Output the (x, y) coordinate of the center of the cell containing the given text.  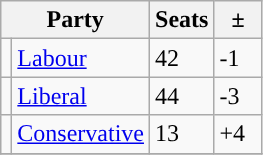
44 (182, 96)
42 (182, 58)
-3 (238, 96)
-1 (238, 58)
+4 (238, 134)
Party (76, 20)
Conservative (81, 134)
Labour (81, 58)
± (238, 20)
Seats (182, 20)
Liberal (81, 96)
13 (182, 134)
